Return [X, Y] of the center of cell containing provided text 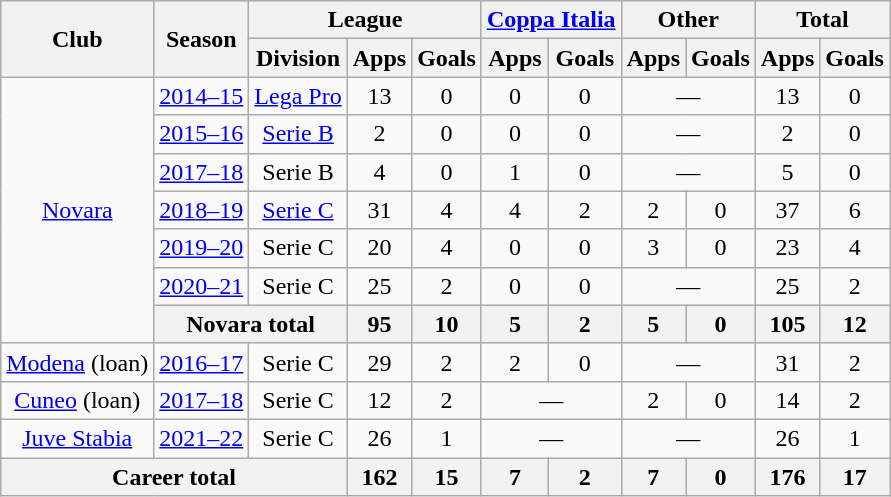
Cuneo (loan) [78, 400]
Juve Stabia [78, 438]
Club [78, 39]
105 [787, 324]
2019–20 [202, 248]
Season [202, 39]
14 [787, 400]
Other [688, 20]
6 [855, 210]
2020–21 [202, 286]
3 [653, 248]
17 [855, 477]
Lega Pro [298, 96]
23 [787, 248]
162 [379, 477]
Coppa Italia [551, 20]
20 [379, 248]
2016–17 [202, 362]
37 [787, 210]
29 [379, 362]
2015–16 [202, 134]
League [366, 20]
95 [379, 324]
2014–15 [202, 96]
Division [298, 58]
10 [447, 324]
Modena (loan) [78, 362]
176 [787, 477]
Total [822, 20]
Career total [174, 477]
Novara [78, 210]
2021–22 [202, 438]
15 [447, 477]
2018–19 [202, 210]
Novara total [250, 324]
